Determine the [x, y] coordinate at the center of the cell enclosing the given text.  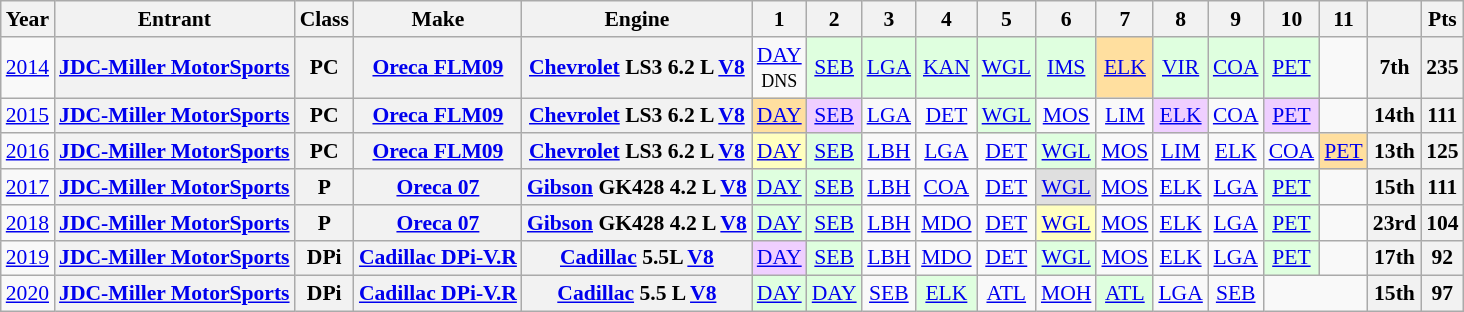
Cadillac 5.5 L V8 [637, 294]
3 [889, 19]
Entrant [174, 19]
KAN [946, 68]
1 [780, 19]
4 [946, 19]
2020 [28, 294]
11 [1344, 19]
2016 [28, 152]
Class [324, 19]
2017 [28, 187]
Pts [1442, 19]
2019 [28, 258]
10 [1292, 19]
104 [1442, 223]
Make [438, 19]
Year [28, 19]
DAYDNS [780, 68]
23rd [1394, 223]
2 [834, 19]
8 [1180, 19]
2018 [28, 223]
7 [1124, 19]
235 [1442, 68]
7th [1394, 68]
MOH [1066, 294]
Engine [637, 19]
2015 [28, 116]
13th [1394, 152]
2014 [28, 68]
14th [1394, 116]
125 [1442, 152]
VIR [1180, 68]
IMS [1066, 68]
Cadillac 5.5L V8 [637, 258]
97 [1442, 294]
92 [1442, 258]
9 [1236, 19]
5 [1006, 19]
17th [1394, 258]
6 [1066, 19]
